Provide the [x, y] coordinate of the cell's center where the given text is located.  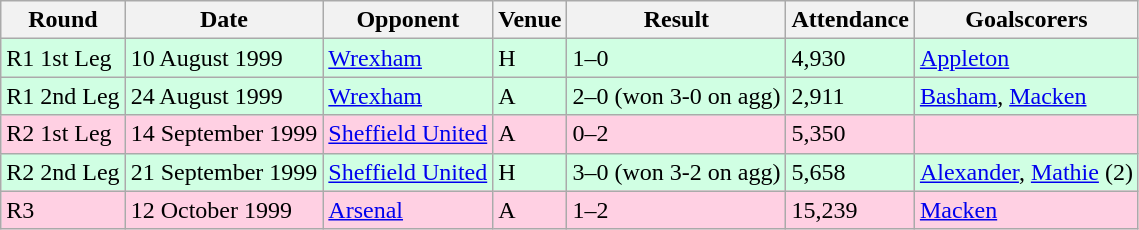
14 September 1999 [224, 134]
15,239 [850, 210]
2,911 [850, 96]
5,350 [850, 134]
Round [63, 20]
R3 [63, 210]
Date [224, 20]
Venue [530, 20]
R2 1st Leg [63, 134]
3–0 (won 3-2 on agg) [676, 172]
2–0 (won 3-0 on agg) [676, 96]
Attendance [850, 20]
Arsenal [408, 210]
10 August 1999 [224, 58]
1–0 [676, 58]
4,930 [850, 58]
24 August 1999 [224, 96]
R1 1st Leg [63, 58]
Goalscorers [1026, 20]
1–2 [676, 210]
5,658 [850, 172]
21 September 1999 [224, 172]
Opponent [408, 20]
Basham, Macken [1026, 96]
Result [676, 20]
0–2 [676, 134]
R2 2nd Leg [63, 172]
12 October 1999 [224, 210]
R1 2nd Leg [63, 96]
Alexander, Mathie (2) [1026, 172]
Appleton [1026, 58]
Macken [1026, 210]
